Output the [X, Y] coordinate of the center of the cell containing the given text.  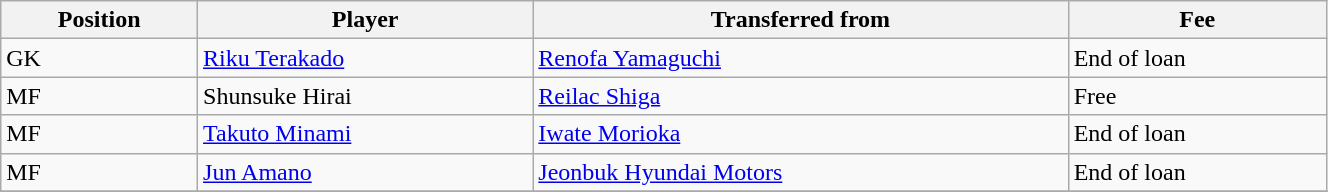
Iwate Morioka [800, 134]
Reilac Shiga [800, 96]
Jun Amano [366, 172]
Shunsuke Hirai [366, 96]
Riku Terakado [366, 58]
GK [100, 58]
Renofa Yamaguchi [800, 58]
Position [100, 20]
Jeonbuk Hyundai Motors [800, 172]
Transferred from [800, 20]
Player [366, 20]
Free [1197, 96]
Takuto Minami [366, 134]
Fee [1197, 20]
